Pinpoint the cell where the given text exists, returning its [x, y] midpoint coordinate. 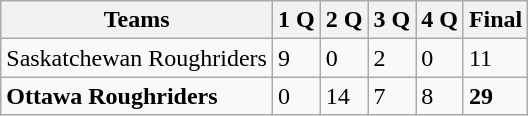
Teams [137, 20]
9 [296, 58]
Final [495, 20]
1 Q [296, 20]
2 [392, 58]
7 [392, 96]
8 [440, 96]
Saskatchewan Roughriders [137, 58]
11 [495, 58]
2 Q [344, 20]
Ottawa Roughriders [137, 96]
4 Q [440, 20]
14 [344, 96]
3 Q [392, 20]
29 [495, 96]
